Return [x, y] of the center of cell containing provided text 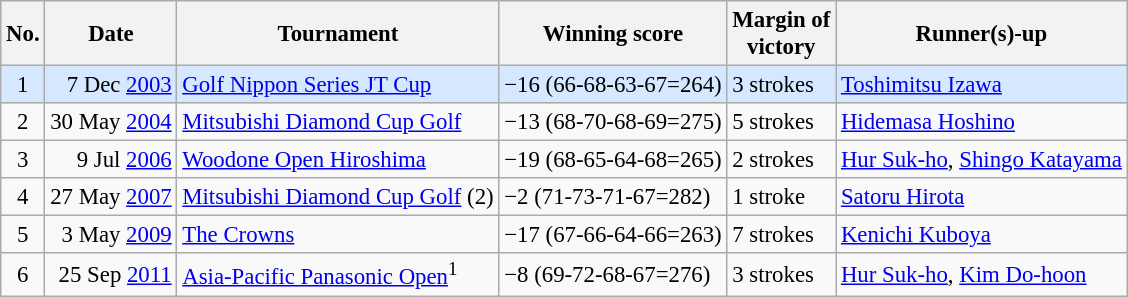
−19 (68-65-64-68=265) [613, 160]
25 Sep 2011 [111, 275]
30 May 2004 [111, 122]
Hidemasa Hoshino [982, 122]
Tournament [338, 34]
7 strokes [782, 235]
6 [23, 275]
Date [111, 34]
−16 (66-68-63-67=264) [613, 85]
27 May 2007 [111, 197]
No. [23, 34]
Golf Nippon Series JT Cup [338, 85]
−17 (67-66-64-66=263) [613, 235]
3 May 2009 [111, 235]
Toshimitsu Izawa [982, 85]
−13 (68-70-68-69=275) [613, 122]
3 [23, 160]
5 strokes [782, 122]
Mitsubishi Diamond Cup Golf [338, 122]
Margin ofvictory [782, 34]
2 [23, 122]
Hur Suk-ho, Shingo Katayama [982, 160]
−8 (69-72-68-67=276) [613, 275]
Hur Suk-ho, Kim Do-hoon [982, 275]
Runner(s)-up [982, 34]
Kenichi Kuboya [982, 235]
Mitsubishi Diamond Cup Golf (2) [338, 197]
7 Dec 2003 [111, 85]
Satoru Hirota [982, 197]
1 [23, 85]
9 Jul 2006 [111, 160]
Asia-Pacific Panasonic Open1 [338, 275]
1 stroke [782, 197]
−2 (71-73-71-67=282) [613, 197]
4 [23, 197]
2 strokes [782, 160]
Winning score [613, 34]
The Crowns [338, 235]
Woodone Open Hiroshima [338, 160]
5 [23, 235]
